Detect which cell encompasses the target text, then output its [x, y] center coordinate. 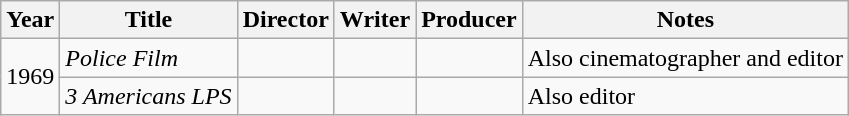
Producer [470, 20]
Director [286, 20]
Also editor [685, 96]
Notes [685, 20]
Title [148, 20]
Writer [374, 20]
3 Americans LPS [148, 96]
Police Film [148, 58]
1969 [30, 77]
Year [30, 20]
Also cinematographer and editor [685, 58]
